Provide the [x, y] coordinate of the cell's center where the given text is located.  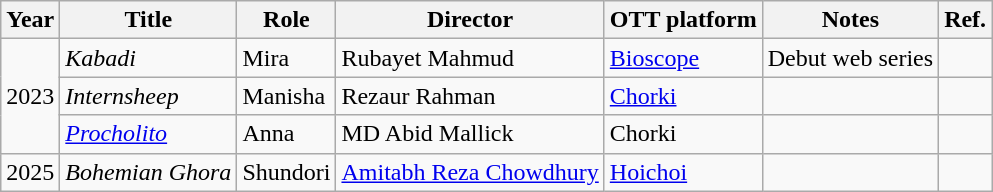
Mira [286, 58]
2023 [30, 96]
Notes [850, 20]
2025 [30, 172]
Hoichoi [683, 172]
Rezaur Rahman [470, 96]
Internsheep [148, 96]
Rubayet Mahmud [470, 58]
Director [470, 20]
Title [148, 20]
Role [286, 20]
Procholito [148, 134]
Manisha [286, 96]
Ref. [966, 20]
MD Abid Mallick [470, 134]
Kabadi [148, 58]
Bohemian Ghora [148, 172]
Shundori [286, 172]
Anna [286, 134]
OTT platform [683, 20]
Year [30, 20]
Debut web series [850, 58]
Amitabh Reza Chowdhury [470, 172]
Bioscope [683, 58]
